For the text-containing cell, return its midpoint in (x, y) coordinate format. 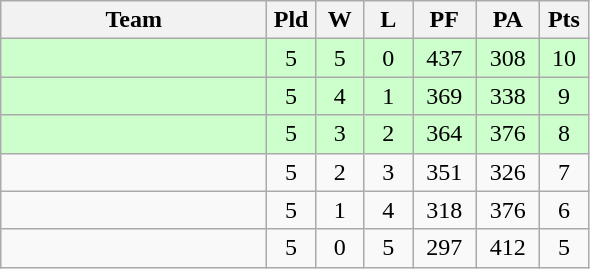
437 (444, 58)
351 (444, 172)
326 (508, 172)
8 (564, 134)
Team (134, 20)
297 (444, 248)
Pld (292, 20)
L (388, 20)
Pts (564, 20)
7 (564, 172)
369 (444, 96)
338 (508, 96)
PF (444, 20)
10 (564, 58)
9 (564, 96)
PA (508, 20)
412 (508, 248)
308 (508, 58)
6 (564, 210)
W (340, 20)
364 (444, 134)
318 (444, 210)
